Output the [x, y] coordinate of the center of the cell containing the given text.  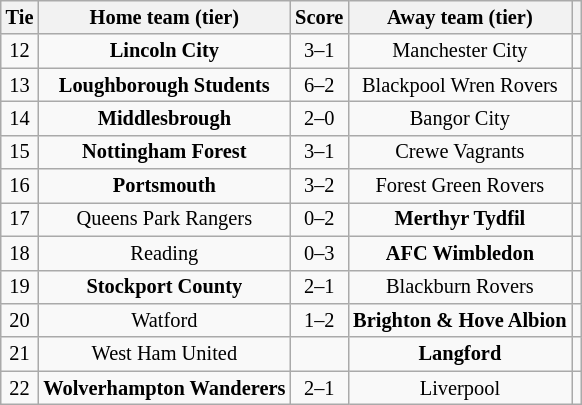
Blackpool Wren Rovers [460, 85]
0–2 [319, 219]
Tie [20, 17]
Watford [164, 320]
1–2 [319, 320]
Stockport County [164, 287]
Bangor City [460, 118]
14 [20, 118]
21 [20, 354]
19 [20, 287]
15 [20, 152]
Blackburn Rovers [460, 287]
18 [20, 253]
6–2 [319, 85]
Wolverhampton Wanderers [164, 388]
Brighton & Hove Albion [460, 320]
Home team (tier) [164, 17]
Score [319, 17]
Merthyr Tydfil [460, 219]
Reading [164, 253]
Queens Park Rangers [164, 219]
17 [20, 219]
Crewe Vagrants [460, 152]
22 [20, 388]
Loughborough Students [164, 85]
Forest Green Rovers [460, 186]
16 [20, 186]
3–2 [319, 186]
West Ham United [164, 354]
AFC Wimbledon [460, 253]
0–3 [319, 253]
Liverpool [460, 388]
20 [20, 320]
Nottingham Forest [164, 152]
Lincoln City [164, 51]
Langford [460, 354]
2–0 [319, 118]
13 [20, 85]
12 [20, 51]
Away team (tier) [460, 17]
Manchester City [460, 51]
Middlesbrough [164, 118]
Portsmouth [164, 186]
